Pinpoint the cell where the given text exists, returning its [X, Y] midpoint coordinate. 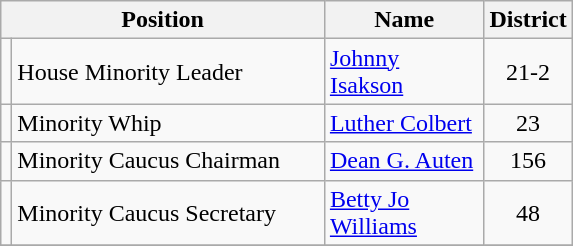
23 [528, 123]
Position [163, 20]
Luther Colbert [404, 123]
Minority Caucus Chairman [168, 161]
Johnny Isakson [404, 72]
House Minority Leader [168, 72]
Betty Jo Williams [404, 212]
Minority Caucus Secretary [168, 212]
Minority Whip [168, 123]
21-2 [528, 72]
Dean G. Auten [404, 161]
Name [404, 20]
48 [528, 212]
District [528, 20]
156 [528, 161]
